Detect which cell encompasses the target text, then output its [X, Y] center coordinate. 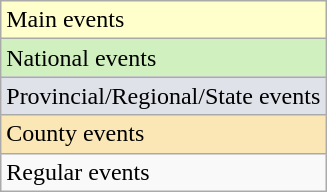
County events [164, 134]
Main events [164, 20]
Regular events [164, 172]
Provincial/Regional/State events [164, 96]
National events [164, 58]
